Provide the [x, y] coordinate of the cell's center where the given text is located.  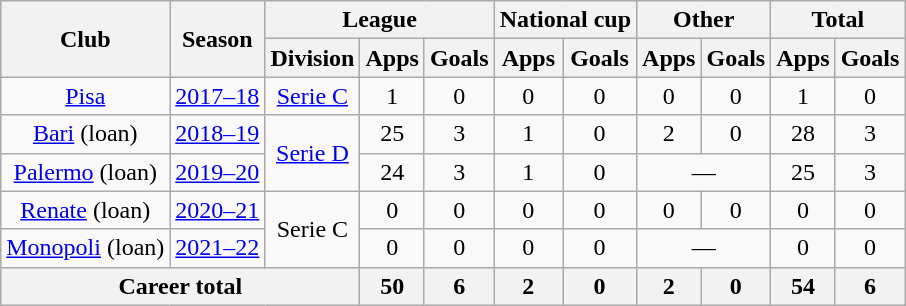
Club [86, 39]
2017–18 [218, 96]
2019–20 [218, 172]
28 [803, 134]
Pisa [86, 96]
Career total [180, 286]
Monopoli (loan) [86, 248]
50 [392, 286]
National cup [565, 20]
Bari (loan) [86, 134]
Other [704, 20]
Serie D [312, 153]
2018–19 [218, 134]
Division [312, 58]
League [380, 20]
54 [803, 286]
Renate (loan) [86, 210]
Season [218, 39]
Palermo (loan) [86, 172]
Total [838, 20]
2020–21 [218, 210]
2021–22 [218, 248]
24 [392, 172]
